Provide the (x, y) coordinate of the cell's center where the given text is located.  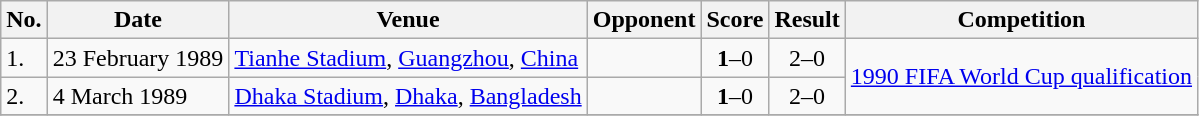
Competition (1021, 20)
23 February 1989 (138, 58)
2. (24, 96)
1990 FIFA World Cup qualification (1021, 77)
1. (24, 58)
No. (24, 20)
Date (138, 20)
Score (735, 20)
Dhaka Stadium, Dhaka, Bangladesh (408, 96)
Venue (408, 20)
4 March 1989 (138, 96)
Result (807, 20)
Tianhe Stadium, Guangzhou, China (408, 58)
Opponent (644, 20)
